Detect which cell encompasses the target text, then output its (X, Y) center coordinate. 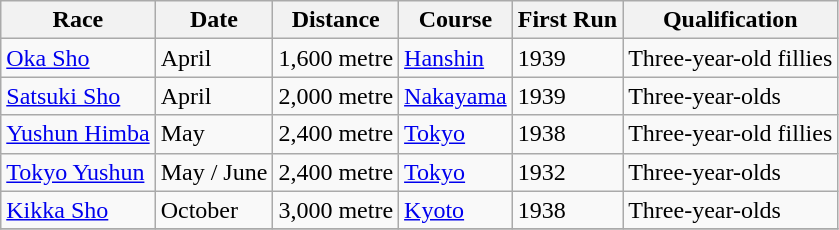
First Run (567, 20)
Race (78, 20)
Tokyo Yushun (78, 172)
Kikka Sho (78, 210)
Yushun Himba (78, 134)
Nakayama (456, 96)
Oka Sho (78, 58)
Hanshin (456, 58)
May (214, 134)
October (214, 210)
2,000 metre (336, 96)
Satsuki Sho (78, 96)
Date (214, 20)
1932 (567, 172)
Course (456, 20)
3,000 metre (336, 210)
Distance (336, 20)
1,600 metre (336, 58)
Kyoto (456, 210)
May / June (214, 172)
Qualification (730, 20)
